Detect which cell encompasses the target text, then output its [x, y] center coordinate. 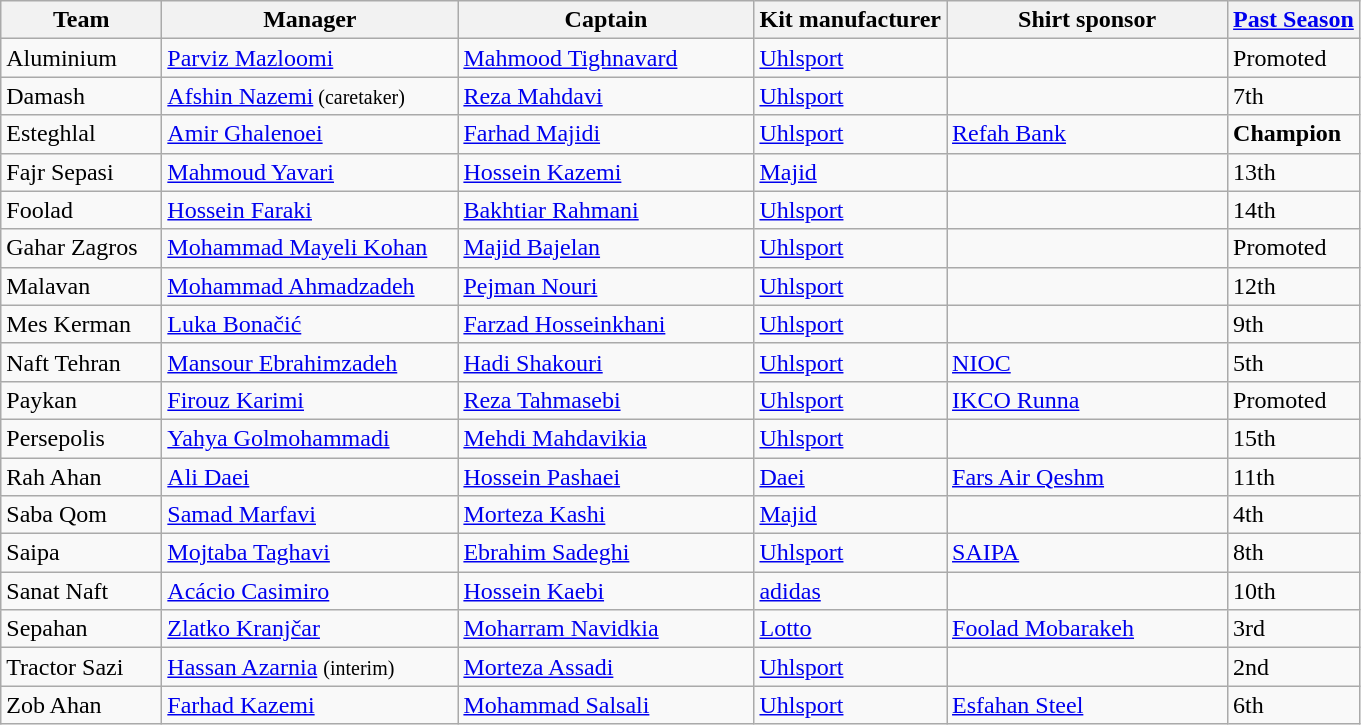
5th [1294, 362]
Refah Bank [1088, 134]
Mes Kerman [82, 324]
Morteza Kashi [606, 515]
Afshin Nazemi (caretaker) [310, 96]
Paykan [82, 400]
Acácio Casimiro [310, 591]
12th [1294, 286]
9th [1294, 324]
Hossein Kazemi [606, 172]
Saba Qom [82, 515]
Ali Daei [310, 477]
Naft Tehran [82, 362]
10th [1294, 591]
4th [1294, 515]
Gahar Zagros [82, 248]
Team [82, 20]
Reza Mahdavi [606, 96]
adidas [850, 591]
IKCO Runna [1088, 400]
Bakhtiar Rahmani [606, 210]
Persepolis [82, 438]
Luka Bonačić [310, 324]
Hossein Pashaei [606, 477]
Fajr Sepasi [82, 172]
6th [1294, 705]
Champion [1294, 134]
Manager [310, 20]
Esfahan Steel [1088, 705]
Lotto [850, 629]
Hadi Shakouri [606, 362]
Foolad [82, 210]
Daei [850, 477]
SAIPA [1088, 553]
7th [1294, 96]
8th [1294, 553]
Farhad Majidi [606, 134]
Majid Bajelan [606, 248]
Shirt sponsor [1088, 20]
Esteghlal [82, 134]
Mohammad Salsali [606, 705]
Mojtaba Taghavi [310, 553]
Hassan Azarnia (interim) [310, 667]
Past Season [1294, 20]
Samad Marfavi [310, 515]
Aluminium [82, 58]
Amir Ghalenoei [310, 134]
Sanat Naft [82, 591]
Farhad Kazemi [310, 705]
Malavan [82, 286]
Farzad Hosseinkhani [606, 324]
Mehdi Mahdavikia [606, 438]
Moharram Navidkia [606, 629]
Fars Air Qeshm [1088, 477]
Mahmoud Yavari [310, 172]
NIOC [1088, 362]
Damash [82, 96]
Hossein Faraki [310, 210]
Sepahan [82, 629]
Parviz Mazloomi [310, 58]
2nd [1294, 667]
Foolad Mobarakeh [1088, 629]
14th [1294, 210]
Rah Ahan [82, 477]
11th [1294, 477]
Kit manufacturer [850, 20]
Zob Ahan [82, 705]
3rd [1294, 629]
Mohammad Ahmadzadeh [310, 286]
Pejman Nouri [606, 286]
Ebrahim Sadeghi [606, 553]
Mohammad Mayeli Kohan [310, 248]
Hossein Kaebi [606, 591]
15th [1294, 438]
Saipa [82, 553]
Mahmood Tighnavard [606, 58]
Zlatko Kranjčar [310, 629]
Reza Tahmasebi [606, 400]
Firouz Karimi [310, 400]
Tractor Sazi [82, 667]
Morteza Assadi [606, 667]
Yahya Golmohammadi [310, 438]
Captain [606, 20]
Mansour Ebrahimzadeh [310, 362]
13th [1294, 172]
